Extract the (X, Y) coordinate from the center of the cell holding the provided text.  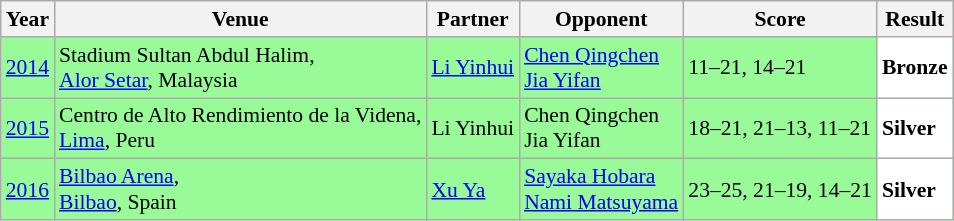
11–21, 14–21 (780, 68)
Bilbao Arena,Bilbao, Spain (240, 190)
Score (780, 19)
Bronze (915, 68)
2016 (28, 190)
Centro de Alto Rendimiento de la Videna,Lima, Peru (240, 128)
Year (28, 19)
Result (915, 19)
2015 (28, 128)
2014 (28, 68)
Xu Ya (472, 190)
Sayaka Hobara Nami Matsuyama (601, 190)
Opponent (601, 19)
Partner (472, 19)
Stadium Sultan Abdul Halim,Alor Setar, Malaysia (240, 68)
23–25, 21–19, 14–21 (780, 190)
18–21, 21–13, 11–21 (780, 128)
Venue (240, 19)
